For the text-containing cell, return its midpoint in (x, y) coordinate format. 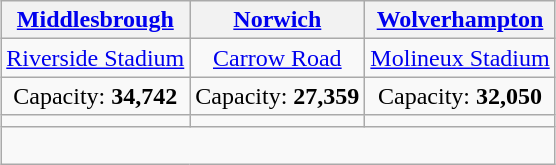
Carrow Road (278, 58)
Riverside Stadium (96, 58)
Middlesbrough (96, 20)
Norwich (278, 20)
Capacity: 34,742 (96, 96)
Molineux Stadium (460, 58)
Capacity: 27,359 (278, 96)
Capacity: 32,050 (460, 96)
Wolverhampton (460, 20)
